Scan for the cell matching the given text and deliver its [X, Y] coordinate at center. 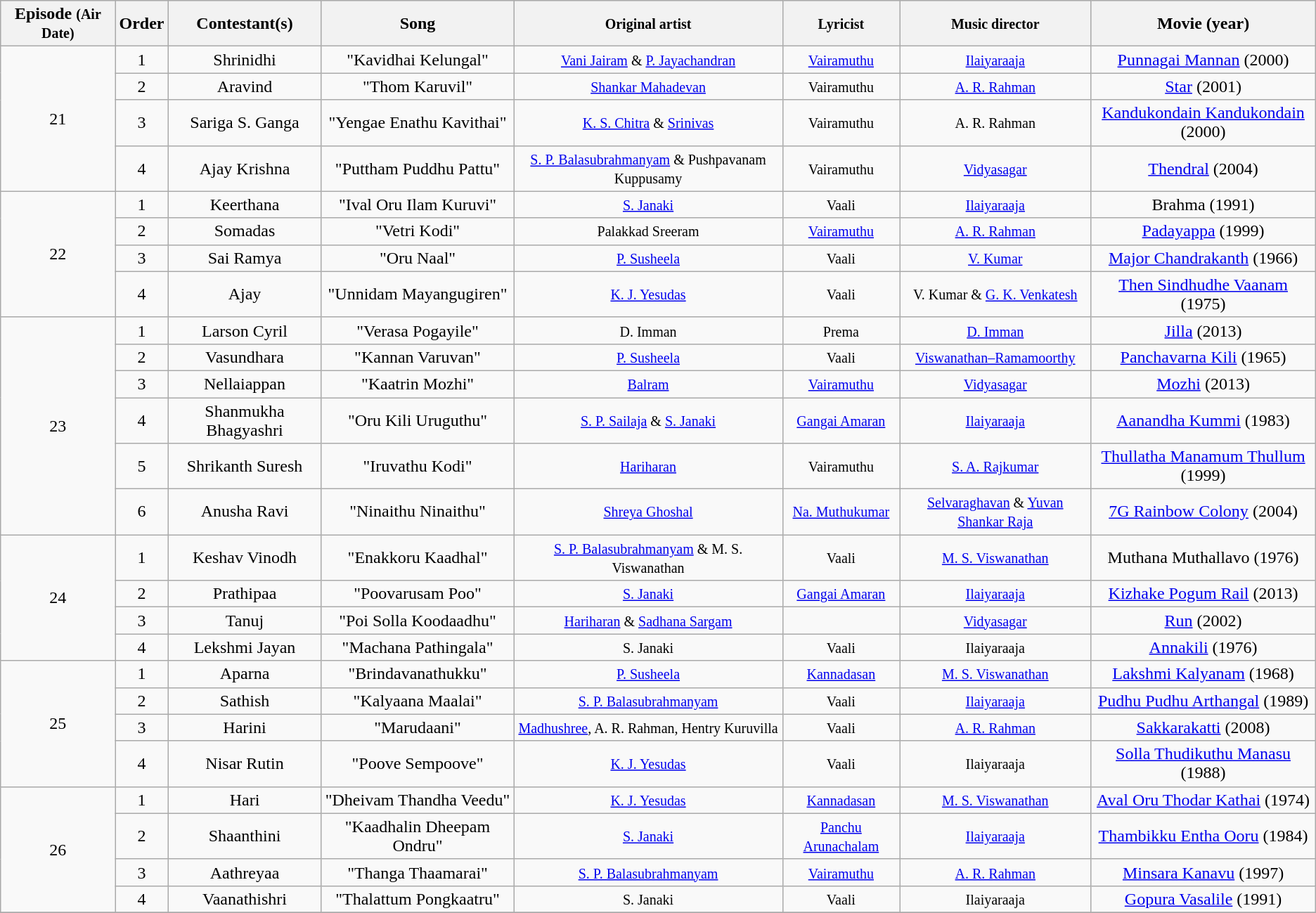
V. Kumar [995, 258]
Shrinidhi [245, 60]
"Machana Pathingala" [418, 647]
5 [142, 467]
25 [58, 724]
Balram [648, 384]
7G Rainbow Colony (2004) [1204, 512]
Mozhi (2013) [1204, 384]
Music director [995, 24]
Song [418, 24]
"Verasa Pogayile" [418, 330]
23 [58, 426]
Selvaraghavan & Yuvan Shankar Raja [995, 512]
"Ival Oru Ilam Kuruvi" [418, 205]
Aathreyaa [245, 872]
Kizhake Pogum Rail (2013) [1204, 594]
Vaanathishri [245, 899]
Ajay [245, 294]
Padayappa (1999) [1204, 231]
"Brindavanathukku" [418, 674]
Shreya Ghoshal [648, 512]
"Thalattum Pongkaatru" [418, 899]
Hari [245, 800]
Anusha Ravi [245, 512]
"Yengae Enathu Kavithai" [418, 122]
"Poove Sempoove" [418, 763]
Vasundhara [245, 357]
Sai Ramya [245, 258]
Nellaiappan [245, 384]
Gopura Vasalile (1991) [1204, 899]
V. Kumar & G. K. Venkatesh [995, 294]
Prathipaa [245, 594]
"Oru Kili Uruguthu" [418, 420]
Shrikanth Suresh [245, 467]
Lakshmi Kalyanam (1968) [1204, 674]
"Thanga Thaamarai" [418, 872]
Jilla (2013) [1204, 330]
Order [142, 24]
Thullatha Manamum Thullum (1999) [1204, 467]
Major Chandrakanth (1966) [1204, 258]
Aanandha Kummi (1983) [1204, 420]
"Kaadhalin Dheepam Ondru" [418, 836]
Sakkarakatti (2008) [1204, 727]
24 [58, 597]
Annakili (1976) [1204, 647]
Harini [245, 727]
Pudhu Pudhu Arthangal (1989) [1204, 701]
Madhushree, A. R. Rahman, Hentry Kuruvilla [648, 727]
Thendral (2004) [1204, 169]
Brahma (1991) [1204, 205]
"Puttham Puddhu Pattu" [418, 169]
S. P. Balasubrahmanyam & Pushpavanam Kuppusamy [648, 169]
"Marudaani" [418, 727]
K. S. Chitra & Srinivas [648, 122]
"Oru Naal" [418, 258]
Muthana Muthallavo (1976) [1204, 558]
21 [58, 119]
Ajay Krishna [245, 169]
"Ninaithu Ninaithu" [418, 512]
"Vetri Kodi" [418, 231]
Panchavarna Kili (1965) [1204, 357]
S. A. Rajkumar [995, 467]
Hariharan & Sadhana Sargam [648, 621]
Larson Cyril [245, 330]
"Iruvathu Kodi" [418, 467]
Movie (year) [1204, 24]
"Kavidhai Kelungal" [418, 60]
6 [142, 512]
26 [58, 849]
Shanmukha Bhagyashri [245, 420]
22 [58, 254]
"Kannan Varuvan" [418, 357]
Kandukondain Kandukondain (2000) [1204, 122]
Palakkad Sreeram [648, 231]
Keerthana [245, 205]
Na. Muthukumar [841, 512]
S. P. Balasubrahmanyam & M. S. Viswanathan [648, 558]
Viswanathan–Ramamoorthy [995, 357]
"Kalyaana Maalai" [418, 701]
Original artist [648, 24]
Sathish [245, 701]
"Poi Solla Koodaadhu" [418, 621]
Nisar Rutin [245, 763]
Aparna [245, 674]
Star (2001) [1204, 86]
Shaanthini [245, 836]
Aravind [245, 86]
Prema [841, 330]
Thambikku Entha Ooru (1984) [1204, 836]
Aval Oru Thodar Kathai (1974) [1204, 800]
Keshav Vinodh [245, 558]
Panchu Arunachalam [841, 836]
"Dheivam Thandha Veedu" [418, 800]
Lyricist [841, 24]
Lekshmi Jayan [245, 647]
Shankar Mahadevan [648, 86]
Vani Jairam & P. Jayachandran [648, 60]
Punnagai Mannan (2000) [1204, 60]
"Poovarusam Poo" [418, 594]
Then Sindhudhe Vaanam (1975) [1204, 294]
"Unnidam Mayangugiren" [418, 294]
Episode (Air Date) [58, 24]
Contestant(s) [245, 24]
Somadas [245, 231]
Sariga S. Ganga [245, 122]
S. P. Sailaja & S. Janaki [648, 420]
"Kaatrin Mozhi" [418, 384]
"Thom Karuvil" [418, 86]
Solla Thudikuthu Manasu (1988) [1204, 763]
"Enakkoru Kaadhal" [418, 558]
Hariharan [648, 467]
Tanuj [245, 621]
Minsara Kanavu (1997) [1204, 872]
Run (2002) [1204, 621]
